Output the (x, y) coordinate of the center of the cell containing the given text.  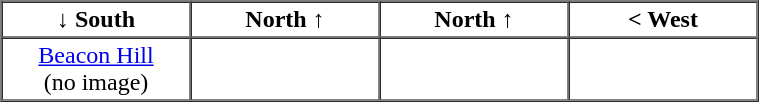
Beacon Hill (no image) (96, 70)
↓ South (96, 20)
< West (662, 20)
